Provide the (x, y) coordinate of the cell's center where the given text is located.  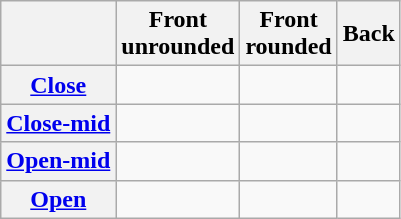
Close-mid (58, 123)
Back (368, 34)
Open (58, 199)
Frontrounded (288, 34)
Frontunrounded (178, 34)
Open-mid (58, 161)
Close (58, 85)
